Determine the (x, y) coordinate at the center of the cell enclosing the given text.  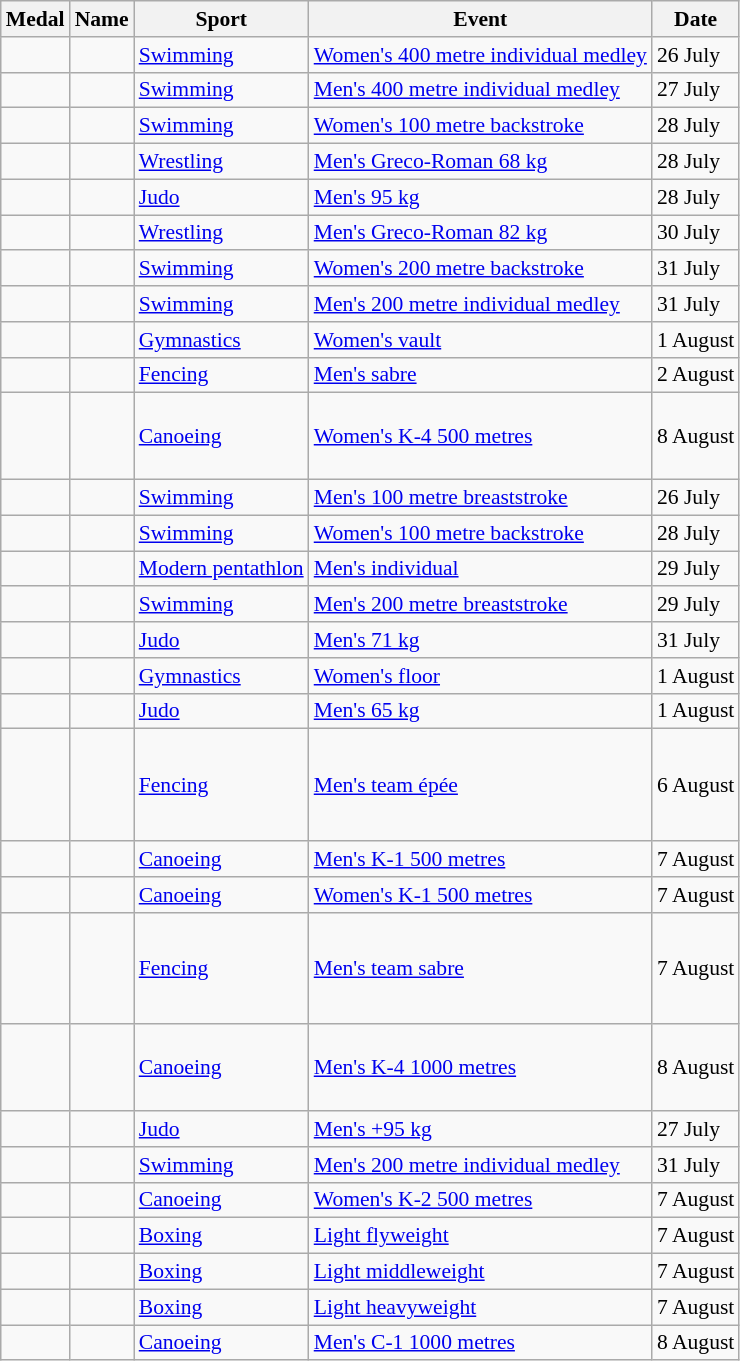
Men's 71 kg (480, 640)
Women's vault (480, 340)
6 August (696, 785)
Women's K-4 500 metres (480, 436)
Men's 200 metre breaststroke (480, 605)
Event (480, 19)
30 July (696, 233)
Men's Greco-Roman 82 kg (480, 233)
Light middleweight (480, 1272)
Men's K-1 500 metres (480, 859)
Modern pentathlon (222, 569)
2 August (696, 375)
Men's 100 metre breaststroke (480, 498)
Women's K-2 500 metres (480, 1200)
Women's 200 metre backstroke (480, 269)
Men's 400 metre individual medley (480, 90)
Men's +95 kg (480, 1129)
Men's C-1 1000 metres (480, 1343)
Men's Greco-Roman 68 kg (480, 162)
Men's 95 kg (480, 197)
Men's team sabre (480, 968)
Date (696, 19)
Men's 65 kg (480, 711)
Light flyweight (480, 1236)
Men's individual (480, 569)
Men's team épée (480, 785)
Men's K-4 1000 metres (480, 1068)
Light heavyweight (480, 1307)
Women's K-1 500 metres (480, 895)
Women's floor (480, 676)
Sport (222, 19)
Name (102, 19)
Women's 400 metre individual medley (480, 55)
Medal (36, 19)
Men's sabre (480, 375)
